Find where the given text appears and provide that cell's center as (x, y) coordinate. 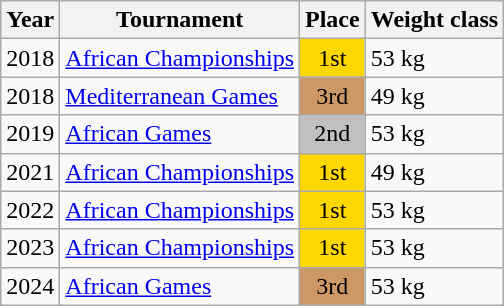
2019 (30, 134)
2023 (30, 248)
Year (30, 20)
2024 (30, 286)
Place (333, 20)
2nd (333, 134)
Tournament (180, 20)
2021 (30, 172)
2022 (30, 210)
Mediterranean Games (180, 96)
Weight class (434, 20)
